Locate the cell with the specified text and output its (x, y) center coordinate. 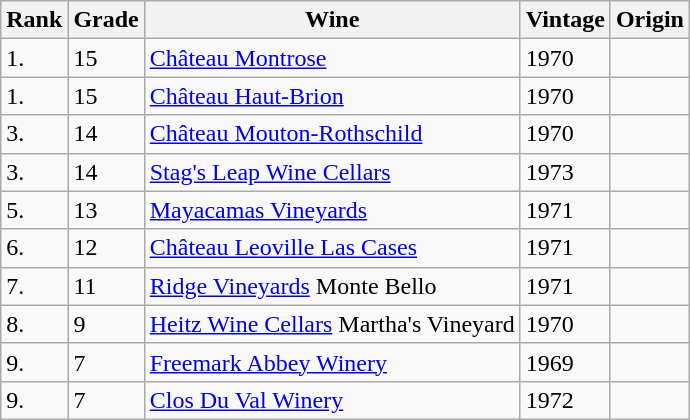
Grade (106, 20)
Château Haut-Brion (332, 96)
1973 (565, 172)
Wine (332, 20)
9 (106, 324)
Origin (650, 20)
Vintage (565, 20)
8. (34, 324)
Château Mouton-Rothschild (332, 134)
Château Leoville Las Cases (332, 248)
Ridge Vineyards Monte Bello (332, 286)
5. (34, 210)
7. (34, 286)
Rank (34, 20)
Stag's Leap Wine Cellars (332, 172)
12 (106, 248)
6. (34, 248)
Château Montrose (332, 58)
11 (106, 286)
13 (106, 210)
Freemark Abbey Winery (332, 362)
Mayacamas Vineyards (332, 210)
Clos Du Val Winery (332, 400)
Heitz Wine Cellars Martha's Vineyard (332, 324)
1972 (565, 400)
1969 (565, 362)
